Determine the (X, Y) coordinate at the center of the cell enclosing the given text.  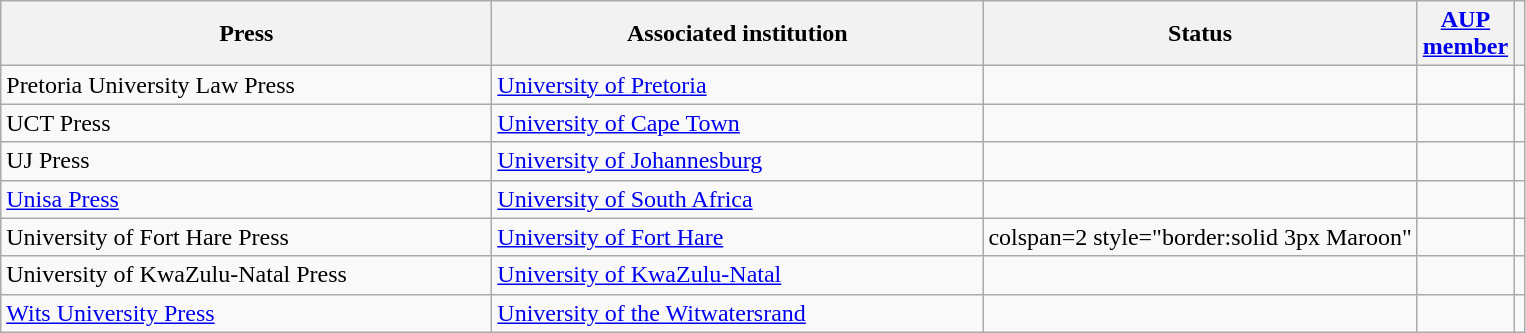
University of Cape Town (738, 123)
AUPmember (1465, 34)
Pretoria University Law Press (246, 85)
University of South Africa (738, 199)
Status (1200, 34)
University of Pretoria (738, 85)
Wits University Press (246, 313)
University of Johannesburg (738, 161)
Press (246, 34)
University of Fort Hare Press (246, 237)
UJ Press (246, 161)
University of Fort Hare (738, 237)
University of KwaZulu-Natal Press (246, 275)
Associated institution (738, 34)
UCT Press (246, 123)
colspan=2 style="border:solid 3px Maroon" (1200, 237)
University of KwaZulu-Natal (738, 275)
Unisa Press (246, 199)
University of the Witwatersrand (738, 313)
